Provide the [x, y] coordinate of the cell's center where the given text is located.  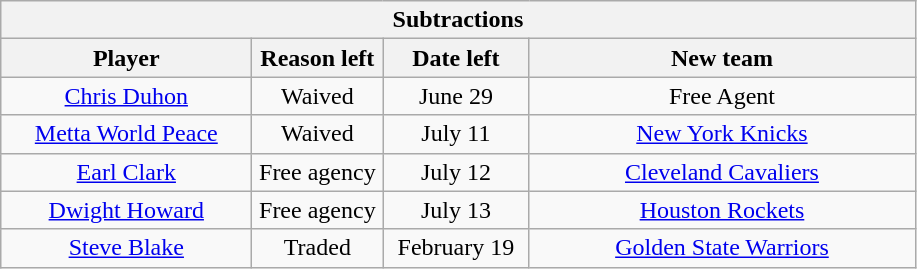
Golden State Warriors [722, 248]
Earl Clark [126, 172]
Houston Rockets [722, 210]
Free Agent [722, 96]
June 29 [456, 96]
Player [126, 58]
July 13 [456, 210]
Metta World Peace [126, 134]
New York Knicks [722, 134]
Traded [318, 248]
Dwight Howard [126, 210]
Reason left [318, 58]
Cleveland Cavaliers [722, 172]
Date left [456, 58]
New team [722, 58]
Chris Duhon [126, 96]
July 11 [456, 134]
February 19 [456, 248]
Steve Blake [126, 248]
July 12 [456, 172]
Subtractions [458, 20]
